Capture the cell that displays the provided text and extract its (X, Y) central coordinate. 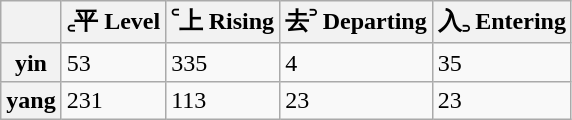
yin (31, 62)
335 (223, 62)
yang (31, 100)
231 (114, 100)
去꜄ Departing (356, 22)
4 (356, 62)
入꜆ Entering (502, 22)
53 (114, 62)
35 (502, 62)
꜀平 Level (114, 22)
113 (223, 100)
꜂上 Rising (223, 22)
